For the text-containing cell, return its midpoint in [X, Y] coordinate format. 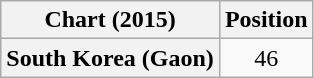
Position [266, 20]
South Korea (Gaon) [110, 58]
Chart (2015) [110, 20]
46 [266, 58]
